Scan for the cell matching the given text and deliver its (x, y) coordinate at center. 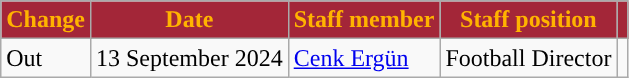
Change (46, 20)
Football Director (528, 58)
Staff member (364, 20)
13 September 2024 (189, 58)
Staff position (528, 20)
Date (189, 20)
Out (46, 58)
Cenk Ergün (364, 58)
